Find where the given text appears and provide that cell's center as [x, y] coordinate. 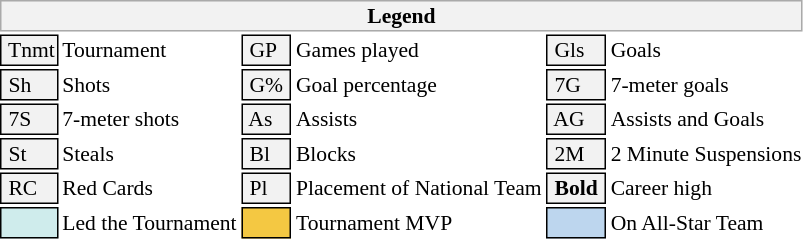
2M [576, 154]
Gls [576, 50]
Sh [29, 85]
Tnmt [29, 50]
7S [29, 120]
G% [266, 85]
7G [576, 85]
7-meter goals [706, 85]
2 Minute Suspensions [706, 154]
Tournament [150, 50]
Bl [266, 154]
Legend [402, 16]
Assists [418, 120]
Goals [706, 50]
Shots [150, 85]
RC [29, 188]
Led the Tournament [150, 223]
On All-Star Team [706, 223]
St [29, 154]
Red Cards [150, 188]
7-meter shots [150, 120]
Placement of National Team [418, 188]
Steals [150, 154]
As [266, 120]
Goal percentage [418, 85]
Tournament MVP [418, 223]
GP [266, 50]
Bold [576, 188]
Pl [266, 188]
Assists and Goals [706, 120]
AG [576, 120]
Career high [706, 188]
Games played [418, 50]
Blocks [418, 154]
